Capture the cell that displays the provided text and extract its (x, y) central coordinate. 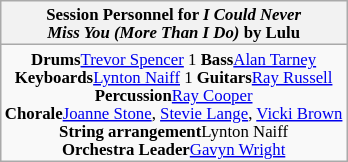
Session Personnel for I Could Never Miss You (More Than I Do) by Lulu (174, 23)
